Search for the cell housing the specified text and yield its (x, y) center coordinate. 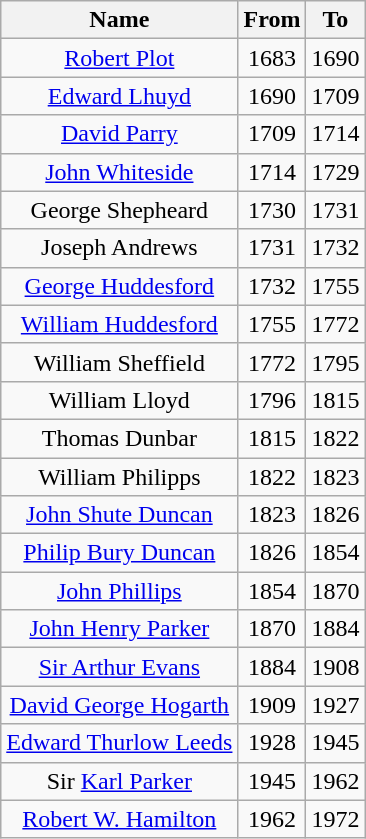
Robert W. Hamilton (120, 819)
To (336, 20)
Sir Karl Parker (120, 781)
John Whiteside (120, 172)
William Sheffield (120, 362)
Name (120, 20)
Edward Thurlow Leeds (120, 743)
1927 (336, 705)
1928 (272, 743)
1972 (336, 819)
1795 (336, 362)
John Shute Duncan (120, 515)
Robert Plot (120, 58)
1683 (272, 58)
1908 (336, 667)
1796 (272, 400)
John Henry Parker (120, 629)
William Huddesford (120, 324)
Philip Bury Duncan (120, 553)
Thomas Dunbar (120, 438)
Edward Lhuyd (120, 96)
From (272, 20)
William Philipps (120, 477)
1909 (272, 705)
Joseph Andrews (120, 248)
John Phillips (120, 591)
William Lloyd (120, 400)
George Huddesford (120, 286)
Sir Arthur Evans (120, 667)
David Parry (120, 134)
George Shepheard (120, 210)
David George Hogarth (120, 705)
1729 (336, 172)
1730 (272, 210)
